Determine the [X, Y] coordinate at the center of the cell enclosing the given text.  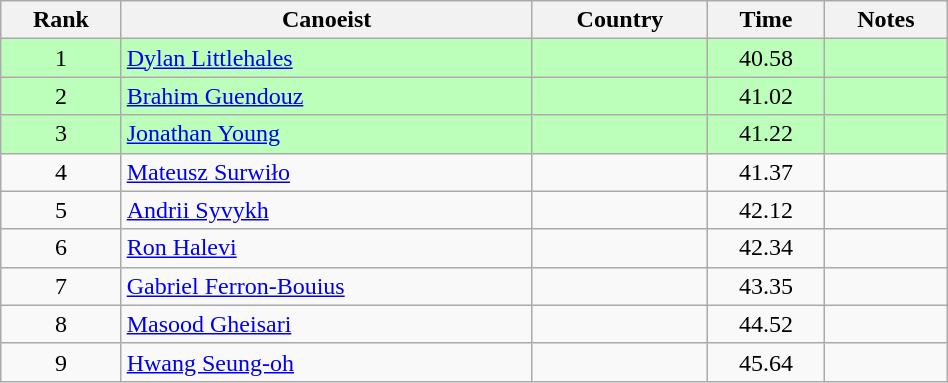
Dylan Littlehales [326, 58]
8 [61, 324]
41.02 [766, 96]
40.58 [766, 58]
4 [61, 172]
Masood Gheisari [326, 324]
44.52 [766, 324]
Mateusz Surwiło [326, 172]
Canoeist [326, 20]
45.64 [766, 362]
Brahim Guendouz [326, 96]
Time [766, 20]
6 [61, 248]
5 [61, 210]
42.12 [766, 210]
42.34 [766, 248]
Hwang Seung-oh [326, 362]
Rank [61, 20]
7 [61, 286]
41.37 [766, 172]
Gabriel Ferron-Bouius [326, 286]
Ron Halevi [326, 248]
41.22 [766, 134]
43.35 [766, 286]
1 [61, 58]
2 [61, 96]
3 [61, 134]
9 [61, 362]
Country [620, 20]
Jonathan Young [326, 134]
Notes [886, 20]
Andrii Syvykh [326, 210]
